Extract the [x, y] coordinate from the center of the cell holding the provided text.  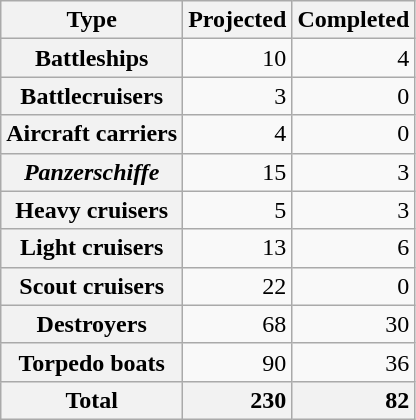
36 [354, 362]
Light cruisers [92, 248]
Heavy cruisers [92, 210]
Panzerschiffe [92, 172]
90 [238, 362]
Type [92, 20]
6 [354, 248]
Projected [238, 20]
5 [238, 210]
Total [92, 400]
Destroyers [92, 324]
22 [238, 286]
30 [354, 324]
10 [238, 58]
82 [354, 400]
Completed [354, 20]
Battleships [92, 58]
230 [238, 400]
13 [238, 248]
68 [238, 324]
15 [238, 172]
Aircraft carriers [92, 134]
Battlecruisers [92, 96]
Torpedo boats [92, 362]
Scout cruisers [92, 286]
